Return [x, y] of the center of cell containing provided text 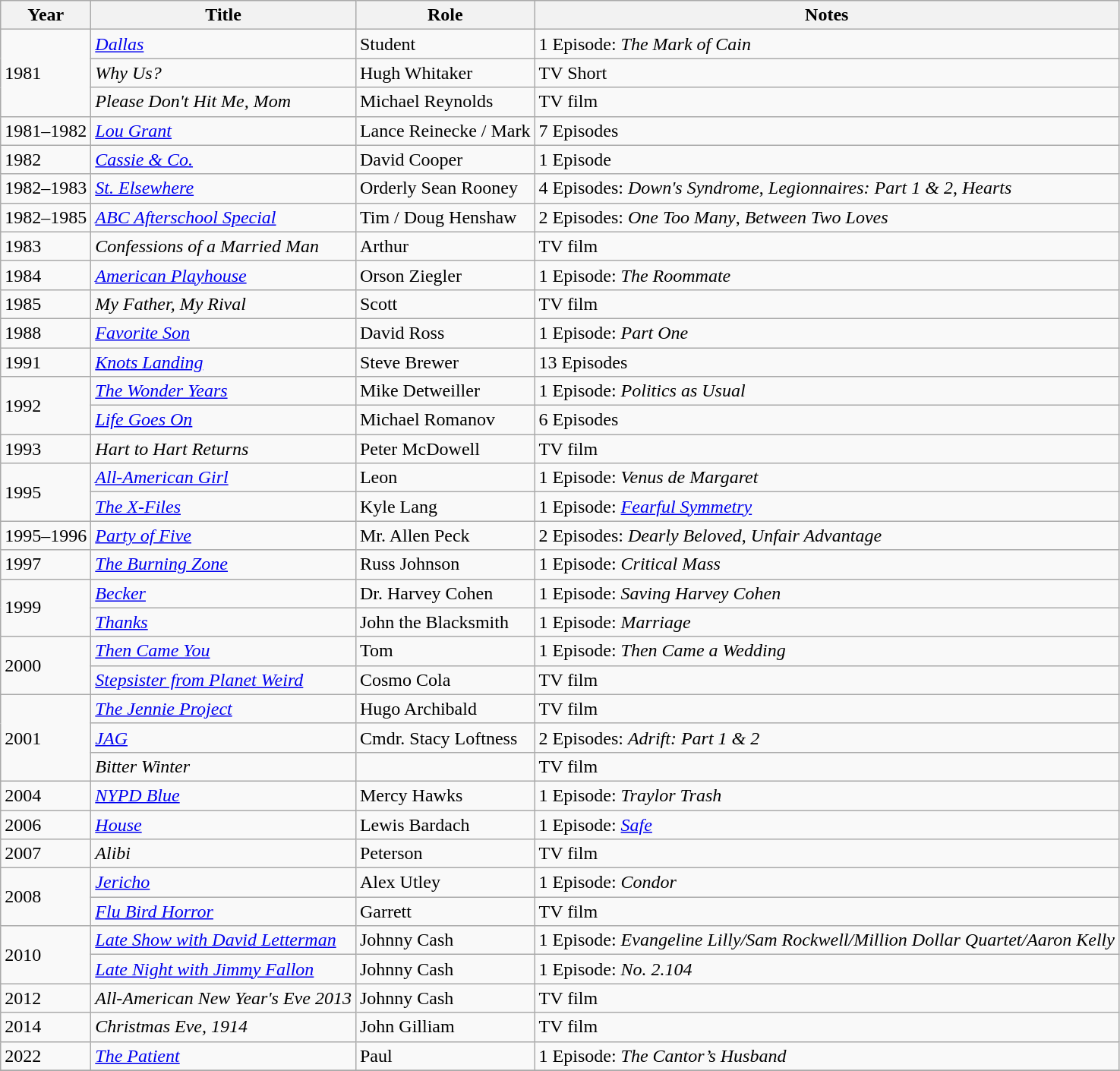
Late Show with David Letterman [223, 940]
Russ Johnson [445, 564]
Life Goes On [223, 420]
Scott [445, 304]
All-American Girl [223, 478]
David Cooper [445, 160]
Hart to Hart Returns [223, 449]
Steve Brewer [445, 362]
1 Episode: Then Came a Wedding [826, 651]
1993 [46, 449]
Lewis Bardach [445, 824]
Flu Bird Horror [223, 911]
Confessions of a Married Man [223, 246]
7 Episodes [826, 131]
1982–1985 [46, 217]
1985 [46, 304]
Cmdr. Stacy Loftness [445, 738]
2008 [46, 897]
Tim / Doug Henshaw [445, 217]
Michael Romanov [445, 420]
1 Episode [826, 160]
NYPD Blue [223, 795]
Party of Five [223, 535]
Hugh Whitaker [445, 73]
Kyle Lang [445, 507]
The Burning Zone [223, 564]
Michael Reynolds [445, 102]
Hugo Archibald [445, 709]
Then Came You [223, 651]
1 Episode: Fearful Symmetry [826, 507]
1992 [46, 406]
1 Episode: The Mark of Cain [826, 44]
1984 [46, 275]
1 Episode: Evangeline Lilly/Sam Rockwell/Million Dollar Quartet/Aaron Kelly [826, 940]
1997 [46, 564]
2 Episodes: Dearly Beloved, Unfair Advantage [826, 535]
1 Episode: Part One [826, 333]
1 Episode: Traylor Trash [826, 795]
Favorite Son [223, 333]
1 Episode: Saving Harvey Cohen [826, 593]
John the Blacksmith [445, 622]
David Ross [445, 333]
1 Episode: Safe [826, 824]
Why Us? [223, 73]
St. Elsewhere [223, 188]
Knots Landing [223, 362]
1 Episode: The Roommate [826, 275]
Title [223, 15]
2004 [46, 795]
1 Episode: The Cantor’s Husband [826, 1056]
Mr. Allen Peck [445, 535]
2 Episodes: Adrift: Part 1 & 2 [826, 738]
My Father, My Rival [223, 304]
Orson Ziegler [445, 275]
Student [445, 44]
1 Episode: Marriage [826, 622]
1 Episode: Venus de Margaret [826, 478]
13 Episodes [826, 362]
House [223, 824]
Mike Detweiller [445, 391]
6 Episodes [826, 420]
Cosmo Cola [445, 680]
1981 [46, 73]
Role [445, 15]
American Playhouse [223, 275]
2012 [46, 998]
1 Episode: Politics as Usual [826, 391]
The Jennie Project [223, 709]
Leon [445, 478]
The Patient [223, 1056]
2007 [46, 854]
Tom [445, 651]
Orderly Sean Rooney [445, 188]
2000 [46, 665]
Peter McDowell [445, 449]
Lance Reinecke / Mark [445, 131]
The X-Files [223, 507]
2022 [46, 1056]
Lou Grant [223, 131]
4 Episodes: Down's Syndrome, Legionnaires: Part 1 & 2, Hearts [826, 188]
2014 [46, 1027]
Becker [223, 593]
Dallas [223, 44]
2010 [46, 955]
Thanks [223, 622]
TV Short [826, 73]
John Gilliam [445, 1027]
1988 [46, 333]
Cassie & Co. [223, 160]
Mercy Hawks [445, 795]
Late Night with Jimmy Fallon [223, 969]
Alex Utley [445, 883]
1995 [46, 492]
Stepsister from Planet Weird [223, 680]
Christmas Eve, 1914 [223, 1027]
Jericho [223, 883]
1995–1996 [46, 535]
JAG [223, 738]
Alibi [223, 854]
Arthur [445, 246]
Dr. Harvey Cohen [445, 593]
All-American New Year's Eve 2013 [223, 998]
Year [46, 15]
1 Episode: Critical Mass [826, 564]
1 Episode: Condor [826, 883]
2 Episodes: One Too Many, Between Two Loves [826, 217]
Notes [826, 15]
Bitter Winter [223, 766]
ABC Afterschool Special [223, 217]
Paul [445, 1056]
1983 [46, 246]
1982–1983 [46, 188]
1999 [46, 608]
1981–1982 [46, 131]
1 Episode: No. 2.104 [826, 969]
Peterson [445, 854]
1991 [46, 362]
2001 [46, 738]
The Wonder Years [223, 391]
Garrett [445, 911]
2006 [46, 824]
Please Don't Hit Me, Mom [223, 102]
1982 [46, 160]
